Extract the (x, y) coordinate from the center of the cell holding the provided text.  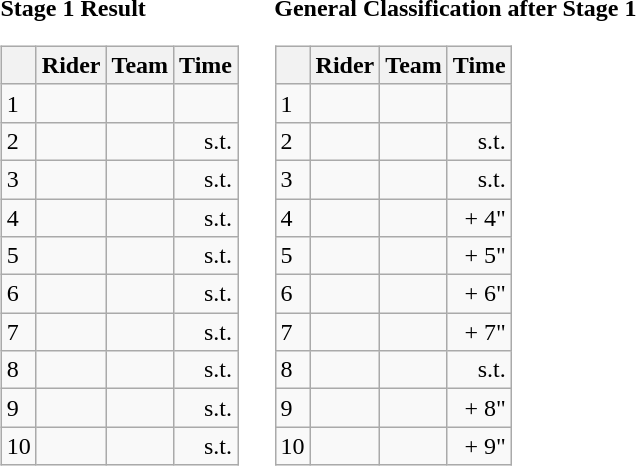
+ 4" (479, 217)
+ 7" (479, 332)
+ 5" (479, 256)
+ 9" (479, 446)
+ 6" (479, 294)
+ 8" (479, 408)
